Return (x, y) of the center of cell containing provided text 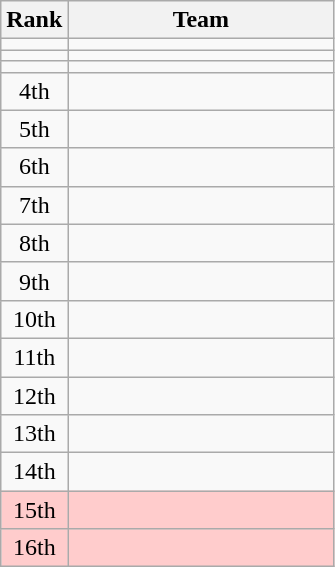
11th (34, 357)
4th (34, 91)
13th (34, 434)
9th (34, 281)
Team (201, 20)
5th (34, 129)
15th (34, 510)
7th (34, 205)
14th (34, 472)
12th (34, 395)
10th (34, 319)
Rank (34, 20)
6th (34, 167)
8th (34, 243)
16th (34, 548)
